From the cell containing the given text, extract its center point as [X, Y] coordinate. 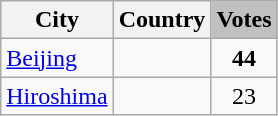
Country [162, 20]
Hiroshima [57, 96]
Votes [244, 20]
23 [244, 96]
Beijing [57, 58]
City [57, 20]
44 [244, 58]
